Search for the cell housing the specified text and yield its [X, Y] center coordinate. 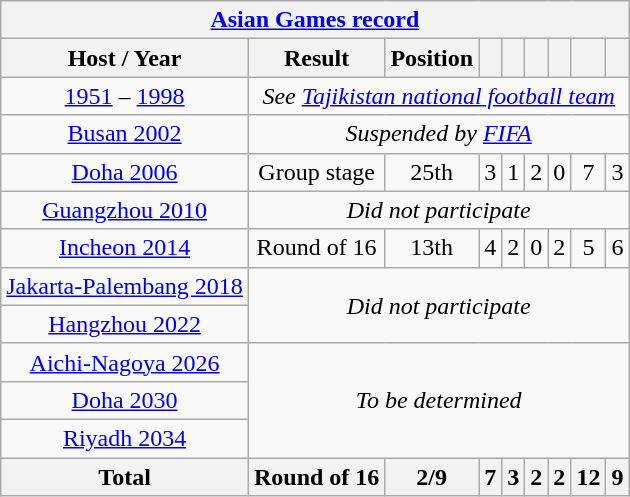
Hangzhou 2022 [125, 324]
Doha 2030 [125, 400]
See Tajikistan national football team [438, 96]
5 [588, 248]
1 [514, 172]
9 [618, 477]
Host / Year [125, 58]
Incheon 2014 [125, 248]
Group stage [316, 172]
Riyadh 2034 [125, 438]
To be determined [438, 400]
12 [588, 477]
Result [316, 58]
Doha 2006 [125, 172]
Aichi-Nagoya 2026 [125, 362]
Total [125, 477]
Asian Games record [315, 20]
6 [618, 248]
4 [490, 248]
Busan 2002 [125, 134]
25th [432, 172]
Position [432, 58]
2/9 [432, 477]
13th [432, 248]
Jakarta-Palembang 2018 [125, 286]
Guangzhou 2010 [125, 210]
1951 – 1998 [125, 96]
Suspended by FIFA [438, 134]
